Return (X, Y) of the center of cell containing provided text 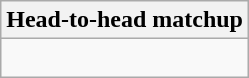
Head-to-head matchup (125, 20)
